Return (x, y) of the center of cell containing provided text 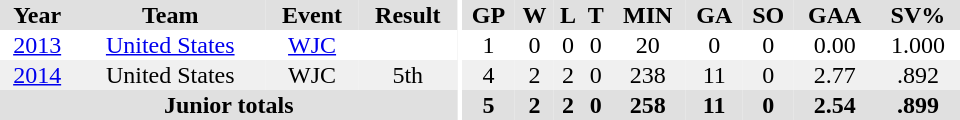
SV% (918, 15)
GP (488, 15)
5 (488, 105)
5th (408, 75)
238 (648, 75)
L (568, 15)
2013 (37, 45)
GAA (835, 15)
0.00 (835, 45)
T (596, 15)
Result (408, 15)
1.000 (918, 45)
GA (714, 15)
2014 (37, 75)
1 (488, 45)
2.77 (835, 75)
2.54 (835, 105)
Year (37, 15)
.899 (918, 105)
MIN (648, 15)
258 (648, 105)
Event (312, 15)
20 (648, 45)
W (534, 15)
Team (170, 15)
4 (488, 75)
.892 (918, 75)
Junior totals (229, 105)
SO (768, 15)
